Scan for the cell matching the given text and deliver its (X, Y) coordinate at center. 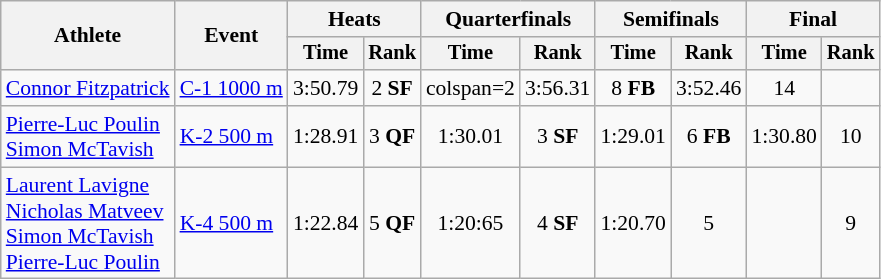
3:50.79 (326, 88)
5 (708, 223)
Connor Fitzpatrick (88, 88)
8 FB (632, 88)
2 SF (392, 88)
3:52.46 (708, 88)
1:30.80 (784, 136)
Quarterfinals (508, 19)
1:22.84 (326, 223)
3:56.31 (558, 88)
Heats (354, 19)
14 (784, 88)
1:29.01 (632, 136)
1:20.70 (632, 223)
1:30.01 (470, 136)
1:20:65 (470, 223)
6 FB (708, 136)
1:28.91 (326, 136)
3 QF (392, 136)
Event (232, 36)
10 (851, 136)
Semifinals (670, 19)
colspan=2 (470, 88)
9 (851, 223)
3 SF (558, 136)
4 SF (558, 223)
Athlete (88, 36)
C-1 1000 m (232, 88)
5 QF (392, 223)
Pierre-Luc PoulinSimon McTavish (88, 136)
K-2 500 m (232, 136)
Final (812, 19)
Laurent LavigneNicholas MatveevSimon McTavishPierre-Luc Poulin (88, 223)
K-4 500 m (232, 223)
